Provide the [x, y] coordinate of the cell's center where the given text is located.  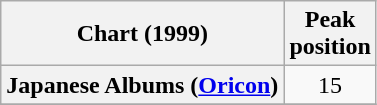
Peakposition [330, 34]
Chart (1999) [142, 34]
15 [330, 85]
Japanese Albums (Oricon) [142, 85]
